Provide the (X, Y) coordinate of the cell's center where the given text is located.  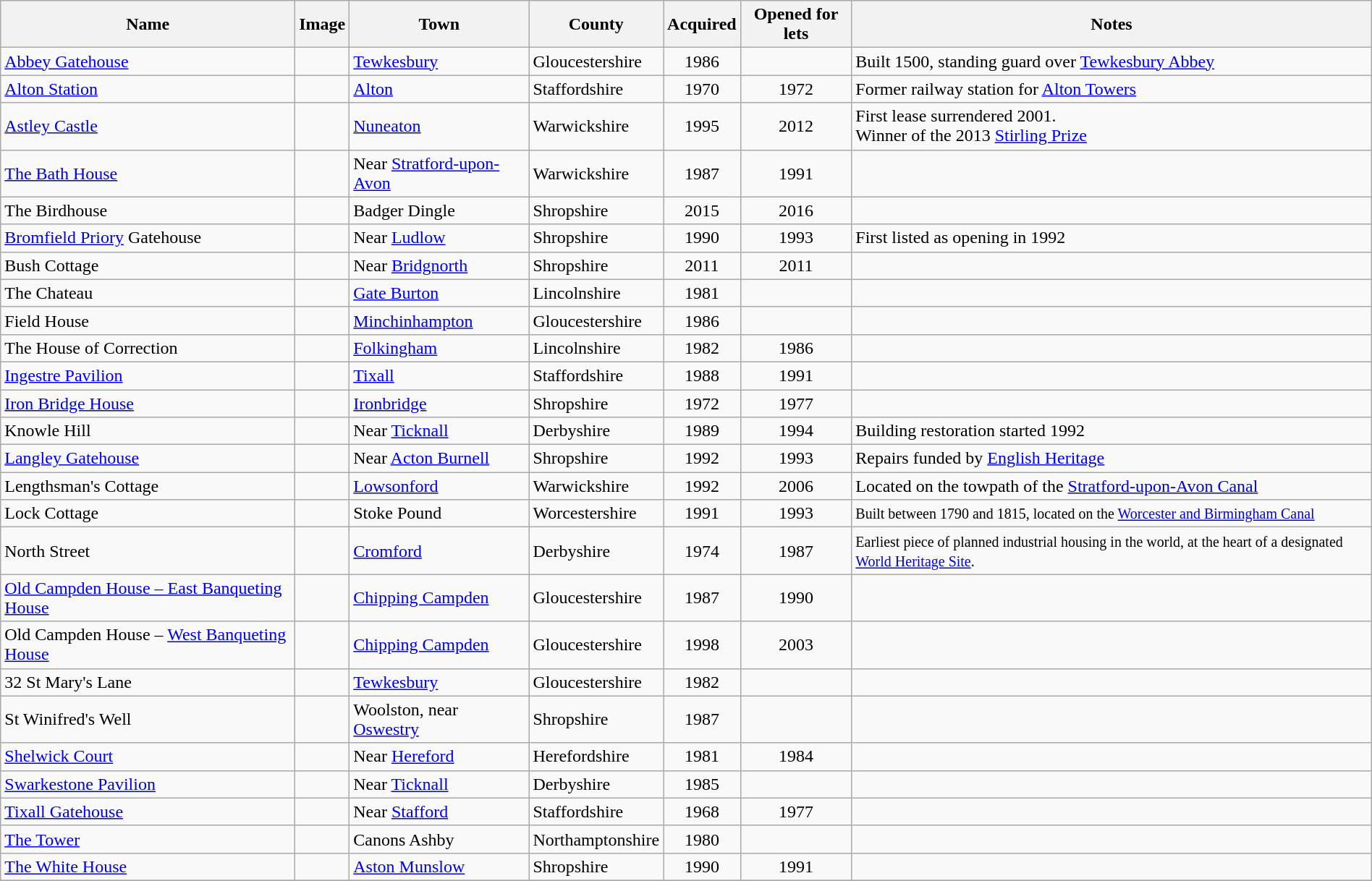
Old Campden House – West Banqueting House (148, 645)
Shelwick Court (148, 757)
Herefordshire (596, 757)
Opened for lets (796, 25)
First lease surrendered 2001.Winner of the 2013 Stirling Prize (1111, 126)
Earliest piece of planned industrial housing in the world, at the heart of a designated World Heritage Site. (1111, 551)
1985 (702, 784)
The White House (148, 867)
Northamptonshire (596, 839)
Nuneaton (439, 126)
Near Hereford (439, 757)
1998 (702, 645)
Gate Burton (439, 293)
Canons Ashby (439, 839)
1968 (702, 812)
Astley Castle (148, 126)
Bromfield Priory Gatehouse (148, 238)
The House of Correction (148, 348)
Swarkestone Pavilion (148, 784)
Alton (439, 89)
Old Campden House – East Banqueting House (148, 597)
Iron Bridge House (148, 403)
Town (439, 25)
Ingestre Pavilion (148, 375)
1984 (796, 757)
2006 (796, 486)
1988 (702, 375)
2003 (796, 645)
Tixall Gatehouse (148, 812)
The Chateau (148, 293)
Cromford (439, 551)
Built 1500, standing guard over Tewkesbury Abbey (1111, 61)
The Bath House (148, 174)
Langley Gatehouse (148, 459)
Name (148, 25)
Acquired (702, 25)
1989 (702, 431)
Alton Station (148, 89)
Abbey Gatehouse (148, 61)
32 St Mary's Lane (148, 682)
2016 (796, 210)
Ironbridge (439, 403)
Bush Cottage (148, 265)
Badger Dingle (439, 210)
Near Stafford (439, 812)
Image (323, 25)
Near Bridgnorth (439, 265)
St Winifred's Well (148, 719)
Near Acton Burnell (439, 459)
Lock Cottage (148, 514)
Notes (1111, 25)
Worcestershire (596, 514)
Lowsonford (439, 486)
1995 (702, 126)
Tixall (439, 375)
2015 (702, 210)
2012 (796, 126)
Former railway station for Alton Towers (1111, 89)
Built between 1790 and 1815, located on the Worcester and Birmingham Canal (1111, 514)
Located on the towpath of the Stratford-upon-Avon Canal (1111, 486)
1980 (702, 839)
Folkingham (439, 348)
Building restoration started 1992 (1111, 431)
1970 (702, 89)
Knowle Hill (148, 431)
Repairs funded by English Heritage (1111, 459)
County (596, 25)
Near Ludlow (439, 238)
Near Stratford-upon-Avon (439, 174)
1974 (702, 551)
First listed as opening in 1992 (1111, 238)
Lengthsman's Cottage (148, 486)
Woolston, near Oswestry (439, 719)
Minchinhampton (439, 320)
North Street (148, 551)
The Tower (148, 839)
The Birdhouse (148, 210)
Field House (148, 320)
Aston Munslow (439, 867)
1994 (796, 431)
Stoke Pound (439, 514)
